Find where the given text appears and provide that cell's center as [x, y] coordinate. 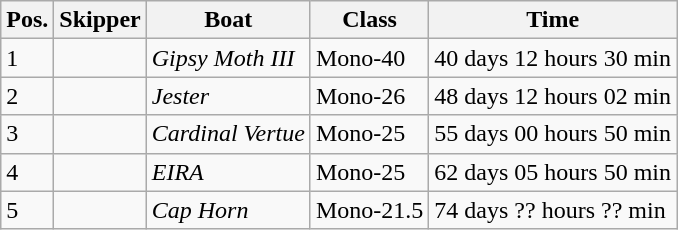
Mono-26 [369, 96]
40 days 12 hours 30 min [553, 58]
2 [28, 96]
62 days 05 hours 50 min [553, 172]
5 [28, 210]
55 days 00 hours 50 min [553, 134]
48 days 12 hours 02 min [553, 96]
1 [28, 58]
Boat [228, 20]
Skipper [100, 20]
Mono-40 [369, 58]
EIRA [228, 172]
74 days ?? hours ?? min [553, 210]
Class [369, 20]
Mono-21.5 [369, 210]
Gipsy Moth III [228, 58]
3 [28, 134]
Cardinal Vertue [228, 134]
Pos. [28, 20]
Cap Horn [228, 210]
4 [28, 172]
Time [553, 20]
Jester [228, 96]
